Detect which cell encompasses the target text, then output its (X, Y) center coordinate. 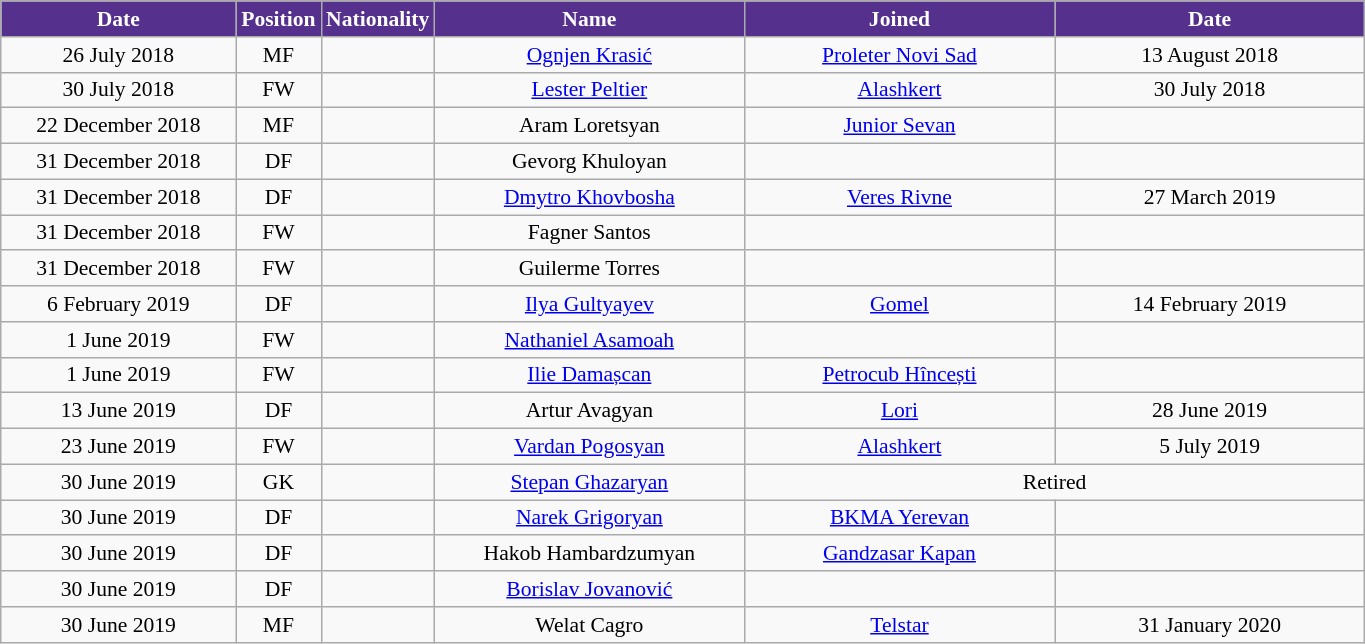
Telstar (899, 625)
Ilya Gultyayev (589, 304)
Ognjen Krasić (589, 55)
Gandzasar Kapan (899, 554)
5 July 2019 (1210, 447)
Dmytro Khovbosha (589, 197)
Stepan Ghazaryan (589, 482)
Proleter Novi Sad (899, 55)
28 June 2019 (1210, 411)
Ilie Damașcan (589, 375)
Aram Loretsyan (589, 126)
BKMA Yerevan (899, 518)
Artur Avagyan (589, 411)
GK (278, 482)
Hakob Hambardzumyan (589, 554)
14 February 2019 (1210, 304)
26 July 2018 (118, 55)
Lori (899, 411)
Lester Peltier (589, 90)
Petrocub Hîncești (899, 375)
13 June 2019 (118, 411)
Nathaniel Asamoah (589, 340)
Joined (899, 19)
Welat Cagro (589, 625)
Gevorg Khuloyan (589, 162)
Veres Rivne (899, 197)
Retired (1054, 482)
Gomel (899, 304)
6 February 2019 (118, 304)
Position (278, 19)
13 August 2018 (1210, 55)
Guilerme Torres (589, 269)
Narek Grigoryan (589, 518)
27 March 2019 (1210, 197)
Name (589, 19)
Vardan Pogosyan (589, 447)
23 June 2019 (118, 447)
Nationality (378, 19)
Borislav Jovanović (589, 589)
Fagner Santos (589, 233)
22 December 2018 (118, 126)
Junior Sevan (899, 126)
31 January 2020 (1210, 625)
